Determine the (x, y) coordinate at the center of the cell enclosing the given text.  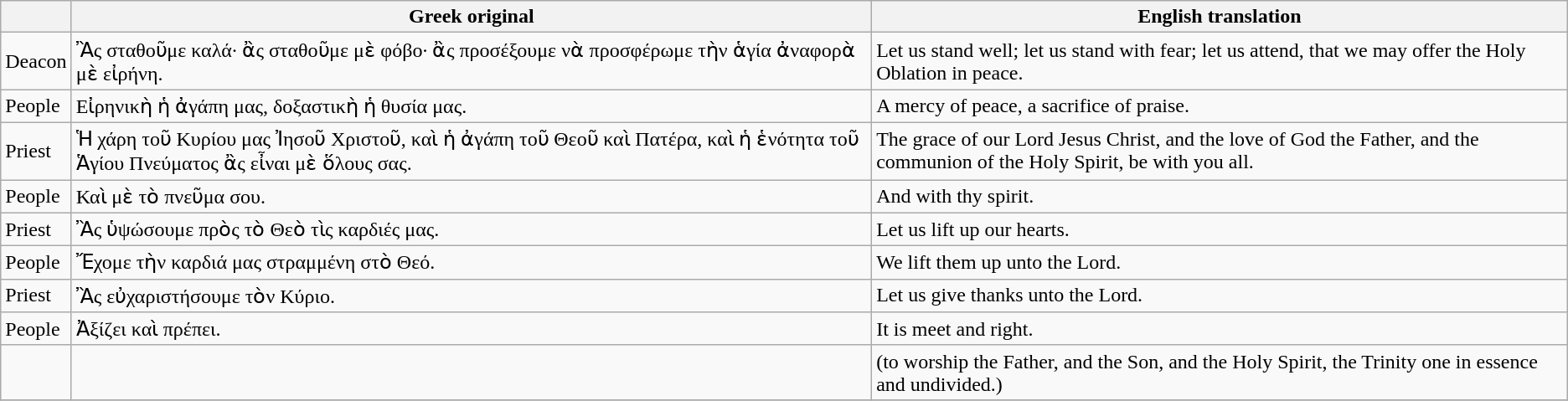
It is meet and right. (1220, 329)
Ἔχομε τὴν καρδιά μας στραμμένη στὸ Θεό. (472, 263)
Let us give thanks unto the Lord. (1220, 296)
Deacon (36, 61)
The grace of our Lord Jesus Christ, and the love of God the Father, and the communion of the Holy Spirit, be with you all. (1220, 151)
And with thy spirit. (1220, 196)
We lift them up unto the Lord. (1220, 263)
Ἂς εὐχαριστήσουμε τὸν Κύριο. (472, 296)
Ἂς σταθοῦμε καλά· ἂς σταθοῦμε μὲ φόβο· ἂς προσέξουμε νὰ προσφέρωμε τὴν ἁγία ἀναφορὰ μὲ εἰρήνη. (472, 61)
Let us stand well; let us stand with fear; let us attend, that we may offer the Holy Oblation in peace. (1220, 61)
Let us lift up our hearts. (1220, 229)
Ἀξίζει καὶ πρέπει. (472, 329)
Ἂς ὑψώσουμε πρὸς τὸ Θεὸ τὶς καρδιές μας. (472, 229)
Greek original (472, 17)
A mercy of peace, a sacrifice of praise. (1220, 106)
English translation (1220, 17)
Καὶ μὲ τὸ πνεῦμα σου. (472, 196)
Ἡ χάρη τοῦ Κυρίου μας Ἰησοῦ Χριστοῦ, καὶ ἡ ἀγάπη τοῦ Θεοῦ καὶ Πατέρα, καὶ ἡ ἑνότητα τοῦ Ἁγίου Πνεύματος ἂς εἶναι μὲ ὅλους σας. (472, 151)
(to worship the Father, and the Son, and the Holy Spirit, the Trinity one in essence and undivided.) (1220, 372)
Εἰρηνικὴ ἡ ἀγάπη μας, δοξαστικὴ ἡ θυσία μας. (472, 106)
